From the cell containing the given text, extract its center point as [x, y] coordinate. 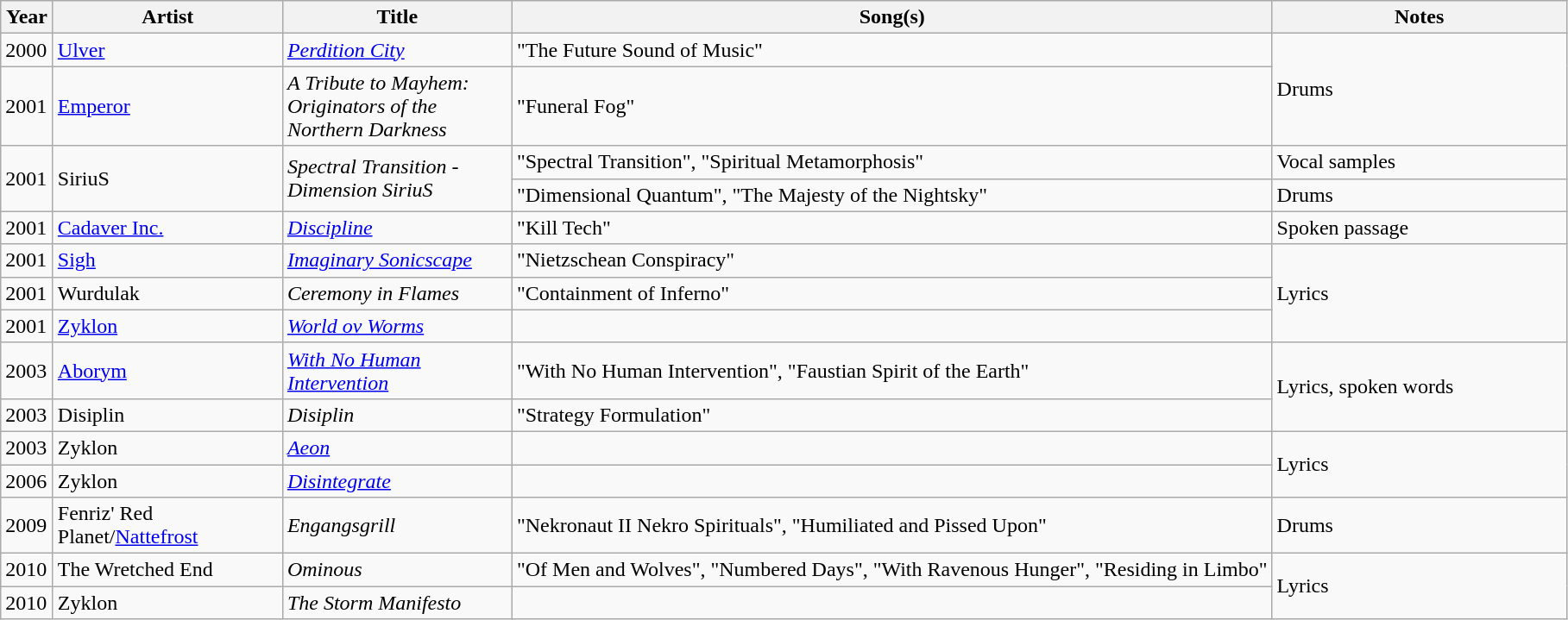
A Tribute to Mayhem: Originators of the Northern Darkness [397, 106]
Title [397, 17]
Aeon [397, 448]
Spoken passage [1419, 228]
Notes [1419, 17]
Spectral Transition - Dimension SiriuS [397, 178]
"Strategy Formulation" [892, 415]
Ominous [397, 570]
SiriuS [167, 178]
Year [28, 17]
Aborym [167, 371]
Discipline [397, 228]
Vocal samples [1419, 162]
Emperor [167, 106]
"Containment of Inferno" [892, 293]
"The Future Sound of Music" [892, 50]
2006 [28, 480]
Perdition City [397, 50]
The Wretched End [167, 570]
"Of Men and Wolves", "Numbered Days", "With Ravenous Hunger", "Residing in Limbo" [892, 570]
World ov Worms [397, 326]
"With No Human Intervention", "Faustian Spirit of the Earth" [892, 371]
2009 [28, 526]
"Dimensional Quantum", "The Majesty of the Nightsky" [892, 195]
Imaginary Sonicscape [397, 260]
"Nekronaut II Nekro Spirituals", "Humiliated and Pissed Upon" [892, 526]
"Nietzschean Conspiracy" [892, 260]
"Kill Tech" [892, 228]
Lyrics, spoken words [1419, 386]
Ceremony in Flames [397, 293]
Artist [167, 17]
Engangsgrill [397, 526]
"Spectral Transition", "Spiritual Metamorphosis" [892, 162]
Ulver [167, 50]
Wurdulak [167, 293]
Cadaver Inc. [167, 228]
The Storm Manifesto [397, 603]
Sigh [167, 260]
2000 [28, 50]
"Funeral Fog" [892, 106]
Disintegrate [397, 480]
Song(s) [892, 17]
Fenriz' Red Planet/Nattefrost [167, 526]
With No Human Intervention [397, 371]
